For the text-containing cell, return its midpoint in [x, y] coordinate format. 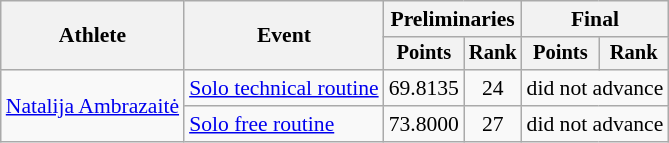
Final [596, 19]
Natalija Ambrazaitė [92, 106]
73.8000 [424, 124]
Athlete [92, 36]
Preliminaries [453, 19]
Solo free routine [284, 124]
69.8135 [424, 88]
Solo technical routine [284, 88]
27 [493, 124]
Event [284, 36]
24 [493, 88]
